Provide the [X, Y] coordinate of the cell's center where the given text is located.  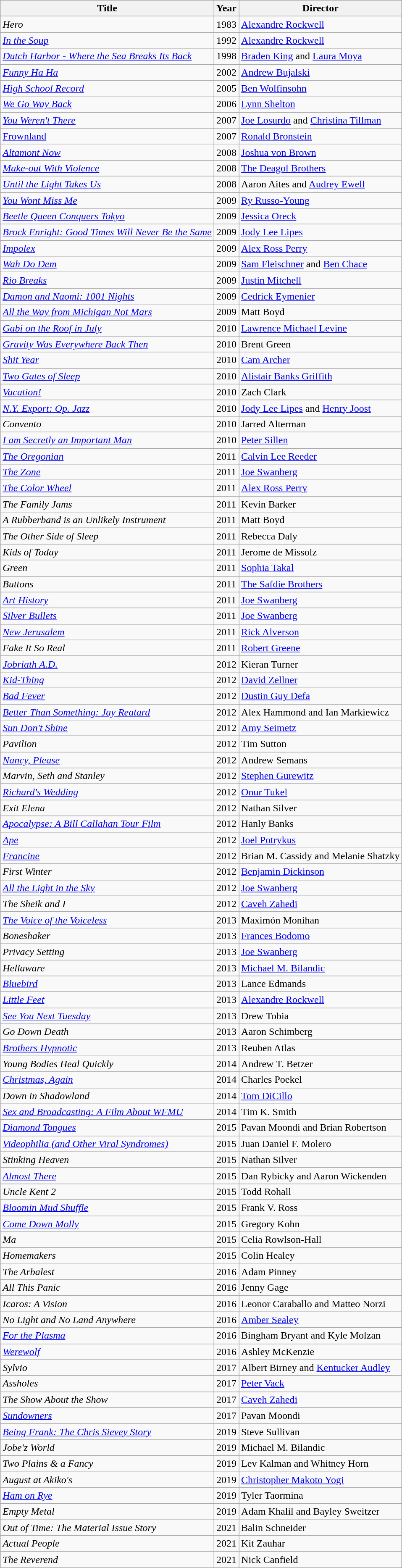
Maximón Monihan [321, 920]
Nick Canfield [321, 1560]
New Jerusalem [108, 632]
Albert Birney and Kentucker Audley [321, 1368]
Kieran Turner [321, 664]
Green [108, 568]
Robert Greene [321, 648]
Amber Sealey [321, 1320]
Joel Potrykus [321, 840]
Down in Shadowland [108, 1096]
Actual People [108, 1544]
Charles Poekel [321, 1080]
Stephen Gurewitz [321, 776]
Altamont Now [108, 152]
Ham on Rye [108, 1496]
Frownland [108, 136]
Beetle Queen Conquers Tokyo [108, 216]
Tom DiCillo [321, 1096]
Shit Year [108, 360]
N.Y. Export: Op. Jazz [108, 408]
Hellaware [108, 968]
Dustin Guy Defa [321, 696]
Brock Enright: Good Times Will Never Be the Same [108, 232]
Colin Healey [321, 1256]
Jerome de Missolz [321, 552]
Cedrick Eymenier [321, 296]
Jody Lee Lipes [321, 232]
1983 [227, 24]
High School Record [108, 88]
Make-out With Violence [108, 168]
Sylvio [108, 1368]
Werewolf [108, 1352]
Bad Fever [108, 696]
2006 [227, 104]
Gregory Kohn [321, 1224]
Silver Bullets [108, 616]
Homemakers [108, 1256]
Onur Tukel [321, 792]
Lev Kalman and Whitney Horn [321, 1463]
No Light and No Land Anywhere [108, 1320]
Alistair Banks Griffith [321, 376]
Impolex [108, 248]
Lawrence Michael Levine [321, 328]
Peter Sillen [321, 440]
The Family Jams [108, 504]
David Zellner [321, 680]
The Reverend [108, 1560]
Hero [108, 24]
Frank V. Ross [321, 1208]
Leonor Caraballo and Matteo Norzi [321, 1304]
Ape [108, 840]
Brian M. Cassidy and Melanie Shatzky [321, 856]
Ma [108, 1240]
2005 [227, 88]
Bloomin Mud Shuffle [108, 1208]
Diamond Tongues [108, 1128]
Steve Sullivan [321, 1431]
Out of Time: The Material Issue Story [108, 1528]
Being Frank: The Chris Sievey Story [108, 1431]
The Voice of the Voiceless [108, 920]
Pavilion [108, 744]
Bluebird [108, 984]
A Rubberband is an Unlikely Instrument [108, 520]
Bingham Bryant and Kyle Molzan [321, 1336]
I am Secretly an Important Man [108, 440]
Videophilia (and Other Viral Syndromes) [108, 1144]
Jenny Gage [321, 1288]
First Winter [108, 872]
Two Gates of Sleep [108, 376]
Peter Vack [321, 1384]
Francine [108, 856]
Vacation! [108, 392]
We Go Way Back [108, 104]
Sun Don't Shine [108, 728]
Better Than Something: Jay Reatard [108, 712]
Young Bodies Heal Quickly [108, 1064]
Jarred Alterman [321, 424]
Rio Breaks [108, 280]
The Oregonian [108, 456]
All This Panic [108, 1288]
Andrew Semans [321, 760]
Ben Wolfinsohn [321, 88]
Kids of Today [108, 552]
Art History [108, 600]
Pavan Moondi and Brian Robertson [321, 1128]
Jobriath A.D. [108, 664]
Director [321, 8]
1998 [227, 56]
Celia Rowlson-Hall [321, 1240]
Sundowners [108, 1415]
Until the Light Takes Us [108, 184]
Icaros: A Vision [108, 1304]
Juan Daniel F. Molero [321, 1144]
Frances Bodomo [321, 936]
Hanly Banks [321, 824]
Buttons [108, 584]
Tim K. Smith [321, 1112]
All the Way from Michigan Not Mars [108, 312]
Brent Green [321, 344]
Sex and Broadcasting: A Film About WFMU [108, 1112]
Go Down Death [108, 1032]
Christopher Makoto Yogi [321, 1479]
Adam Pinney [321, 1272]
Tyler Taormina [321, 1496]
Aaron Schimberg [321, 1032]
Todd Rohall [321, 1192]
Rebecca Daly [321, 536]
Reuben Atlas [321, 1048]
2002 [227, 72]
Year [227, 8]
See You Next Tuesday [108, 1016]
Gabi on the Roof in July [108, 328]
The Sheik and I [108, 904]
Sophia Takal [321, 568]
Ronald Bronstein [321, 136]
In the Soup [108, 40]
All the Light in the Sky [108, 888]
Little Feet [108, 1000]
Aaron Aites and Audrey Ewell [321, 184]
Cam Archer [321, 360]
Gravity Was Everywhere Back Then [108, 344]
Kid-Thing [108, 680]
Come Down Molly [108, 1224]
Andrew Bujalski [321, 72]
Uncle Kent 2 [108, 1192]
Assholes [108, 1384]
The Show About the Show [108, 1400]
Apocalypse: A Bill Callahan Tour Film [108, 824]
Exit Elena [108, 808]
Tim Sutton [321, 744]
The Safdie Brothers [321, 584]
The Color Wheel [108, 488]
Amy Seimetz [321, 728]
Andrew T. Betzer [321, 1064]
Braden King and Laura Moya [321, 56]
Kevin Barker [321, 504]
Calvin Lee Reeder [321, 456]
The Other Side of Sleep [108, 536]
Stinking Heaven [108, 1160]
Fake It So Real [108, 648]
The Deagol Brothers [321, 168]
Two Plains & a Fancy [108, 1463]
Joshua von Brown [321, 152]
Zach Clark [321, 392]
Ry Russo-Young [321, 200]
Boneshaker [108, 936]
Jody Lee Lipes and Henry Joost [321, 408]
1992 [227, 40]
Title [108, 8]
Balin Schneider [321, 1528]
Funny Ha Ha [108, 72]
Damon and Naomi: 1001 Nights [108, 296]
Ashley McKenzie [321, 1352]
Empty Metal [108, 1512]
Pavan Moondi [321, 1415]
Christmas, Again [108, 1080]
Lance Edmands [321, 984]
Alex Hammond and Ian Markiewicz [321, 712]
Sam Fleischner and Ben Chace [321, 264]
Nancy, Please [108, 760]
Drew Tobia [321, 1016]
The Zone [108, 472]
Wah Do Dem [108, 264]
Benjamin Dickinson [321, 872]
Kit Zauhar [321, 1544]
You Weren't There [108, 120]
Dutch Harbor - Where the Sea Breaks Its Back [108, 56]
Rick Alverson [321, 632]
Adam Khalil and Bayley Sweitzer [321, 1512]
Justin Mitchell [321, 280]
August at Akiko's [108, 1479]
Convento [108, 424]
Almost There [108, 1176]
Jobe'z World [108, 1447]
Marvin, Seth and Stanley [108, 776]
Richard's Wedding [108, 792]
Joe Losurdo and Christina Tillman [321, 120]
The Arbalest [108, 1272]
Brothers Hypnotic [108, 1048]
Privacy Setting [108, 952]
For the Plasma [108, 1336]
Dan Rybicky and Aaron Wickenden [321, 1176]
Lynn Shelton [321, 104]
Jessica Oreck [321, 216]
You Wont Miss Me [108, 200]
